Find where the given text appears and provide that cell's center as [X, Y] coordinate. 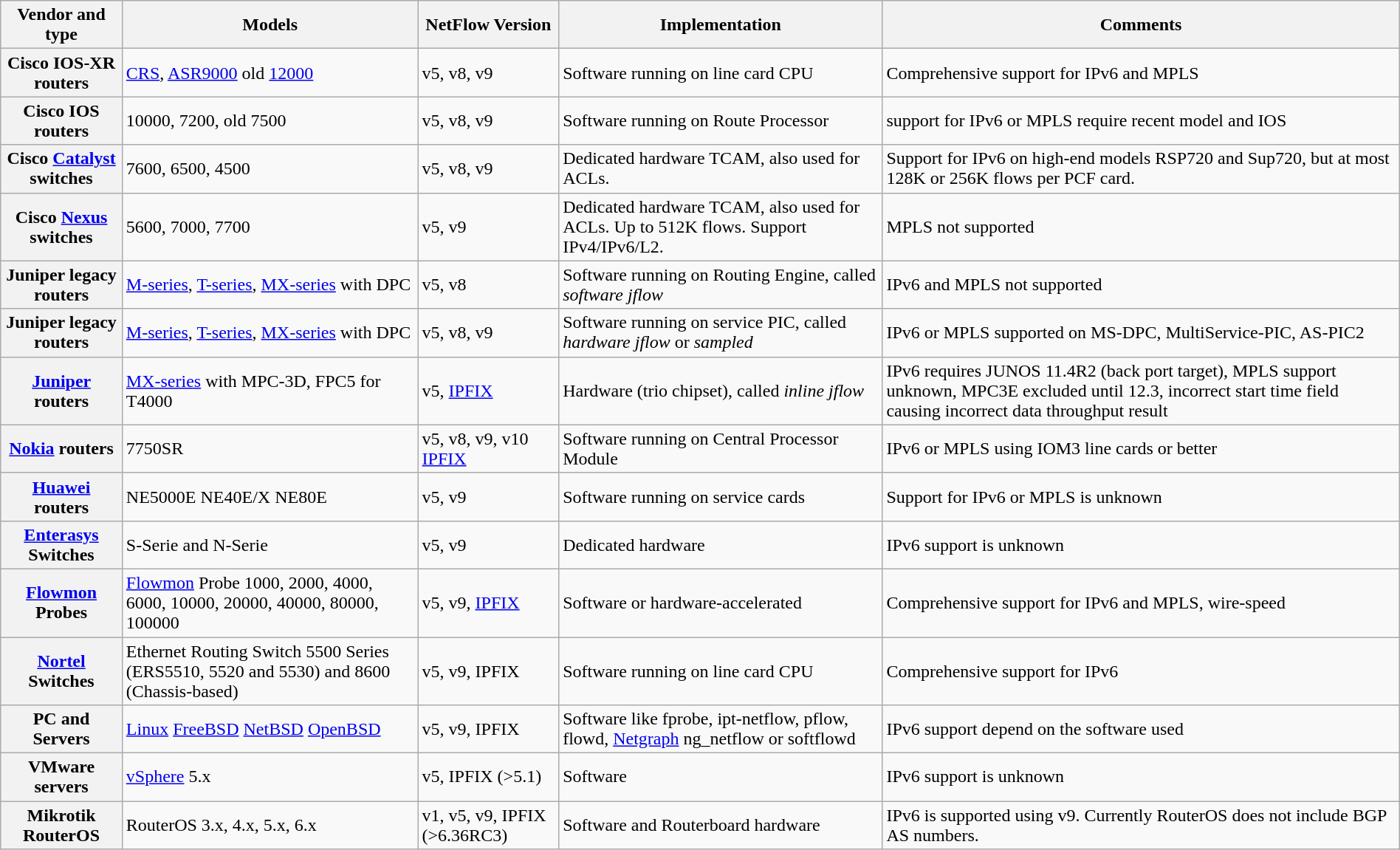
7600, 6500, 4500 [270, 168]
MPLS not supported [1141, 227]
Enterasys Switches [62, 545]
v1, v5, v9, IPFIX (>6.36RC3) [489, 826]
Comprehensive support for IPv6 and MPLS [1141, 72]
Cisco IOS routers [62, 121]
IPv6 or MPLS supported on MS-DPC, MultiService-PIC, AS-PIC2 [1141, 332]
Juniper routers [62, 391]
Software running on Central Processor Module [721, 449]
Comprehensive support for IPv6 [1141, 671]
support for IPv6 or MPLS require recent model and IOS [1141, 121]
v5, v8, v9, v10 IPFIX [489, 449]
Comments [1141, 25]
PC and Servers [62, 730]
Hardware (trio chipset), called inline jflow [721, 391]
IPv6 support depend on the software used [1141, 730]
Software running on Route Processor [721, 121]
Flowmon Probe 1000, 2000, 4000, 6000, 10000, 20000, 40000, 80000, 100000 [270, 603]
Software or hardware-accelerated [721, 603]
5600, 7000, 7700 [270, 227]
Software running on Routing Engine, called software jflow [721, 285]
Dedicated hardware TCAM, also used for ACLs. [721, 168]
Software and Routerboard hardware [721, 826]
Flowmon Probes [62, 603]
RouterOS 3.x, 4.x, 5.x, 6.x [270, 826]
Huawei routers [62, 496]
Software [721, 777]
MX-series with MPC-3D, FPC5 for T4000 [270, 391]
v5, v8 [489, 285]
Software running on service PIC, called hardware jflow or sampled [721, 332]
Nokia routers [62, 449]
10000, 7200, old 7500 [270, 121]
Software running on service cards [721, 496]
Cisco IOS-XR routers [62, 72]
Models [270, 25]
IPv6 is supported using v9. Currently RouterOS does not include BGP AS numbers. [1141, 826]
CRS, ASR9000 old 12000 [270, 72]
IPv6 or MPLS using IOM3 line cards or better [1141, 449]
Cisco Catalyst switches [62, 168]
7750SR [270, 449]
Support for IPv6 on high-end models RSP720 and Sup720, but at most 128K or 256K flows per PCF card. [1141, 168]
Dedicated hardware TCAM, also used for ACLs. Up to 512K flows. Support IPv4/IPv6/L2. [721, 227]
Cisco Nexus switches [62, 227]
v5, IPFIX (>5.1) [489, 777]
NE5000E NE40E/X NE80E [270, 496]
vSphere 5.x [270, 777]
Support for IPv6 or MPLS is unknown [1141, 496]
Linux FreeBSD NetBSD OpenBSD [270, 730]
Mikrotik RouterOS [62, 826]
Nortel Switches [62, 671]
Implementation [721, 25]
Software like fprobe, ipt-netflow, pflow, flowd, Netgraph ng_netflow or softflowd [721, 730]
Ethernet Routing Switch 5500 Series (ERS5510, 5520 and 5530) and 8600 (Chassis-based) [270, 671]
IPv6 and MPLS not supported [1141, 285]
NetFlow Version [489, 25]
Dedicated hardware [721, 545]
Comprehensive support for IPv6 and MPLS, wire-speed [1141, 603]
v5, IPFIX [489, 391]
Vendor and type [62, 25]
S-Serie and N-Serie [270, 545]
VMware servers [62, 777]
